For the text-containing cell, return its midpoint in [x, y] coordinate format. 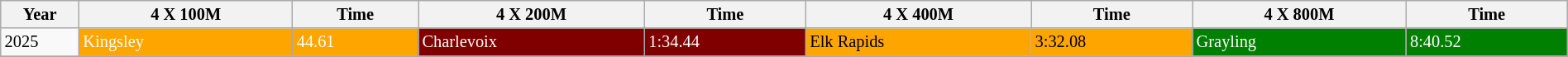
4 X 100M [185, 14]
4 X 800M [1299, 14]
4 X 200M [532, 14]
Elk Rapids [918, 42]
1:34.44 [724, 42]
8:40.52 [1487, 42]
44.61 [356, 42]
Grayling [1299, 42]
3:32.08 [1111, 42]
4 X 400M [918, 14]
Kingsley [185, 42]
Year [40, 14]
Charlevoix [532, 42]
2025 [40, 42]
